From the cell containing the given text, extract its center point as (X, Y) coordinate. 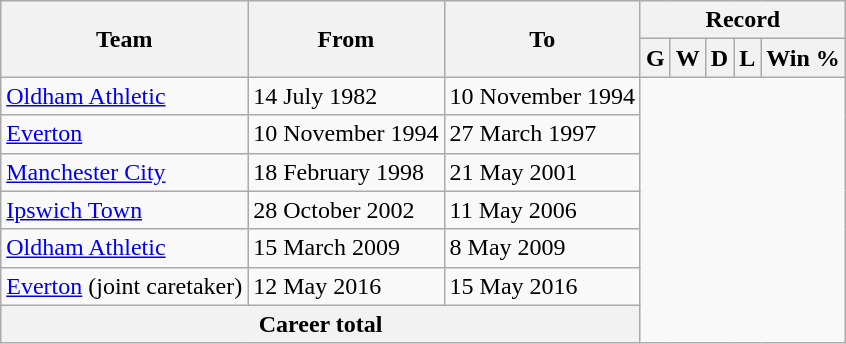
8 May 2009 (542, 248)
Everton (joint caretaker) (124, 286)
12 May 2016 (346, 286)
L (748, 58)
Record (742, 20)
11 May 2006 (542, 210)
From (346, 39)
G (655, 58)
18 February 1998 (346, 172)
Manchester City (124, 172)
Everton (124, 134)
28 October 2002 (346, 210)
To (542, 39)
Win % (804, 58)
W (688, 58)
15 May 2016 (542, 286)
D (719, 58)
15 March 2009 (346, 248)
Team (124, 39)
Career total (321, 324)
Ipswich Town (124, 210)
21 May 2001 (542, 172)
14 July 1982 (346, 96)
27 March 1997 (542, 134)
